Pinpoint the cell where the given text exists, returning its (x, y) midpoint coordinate. 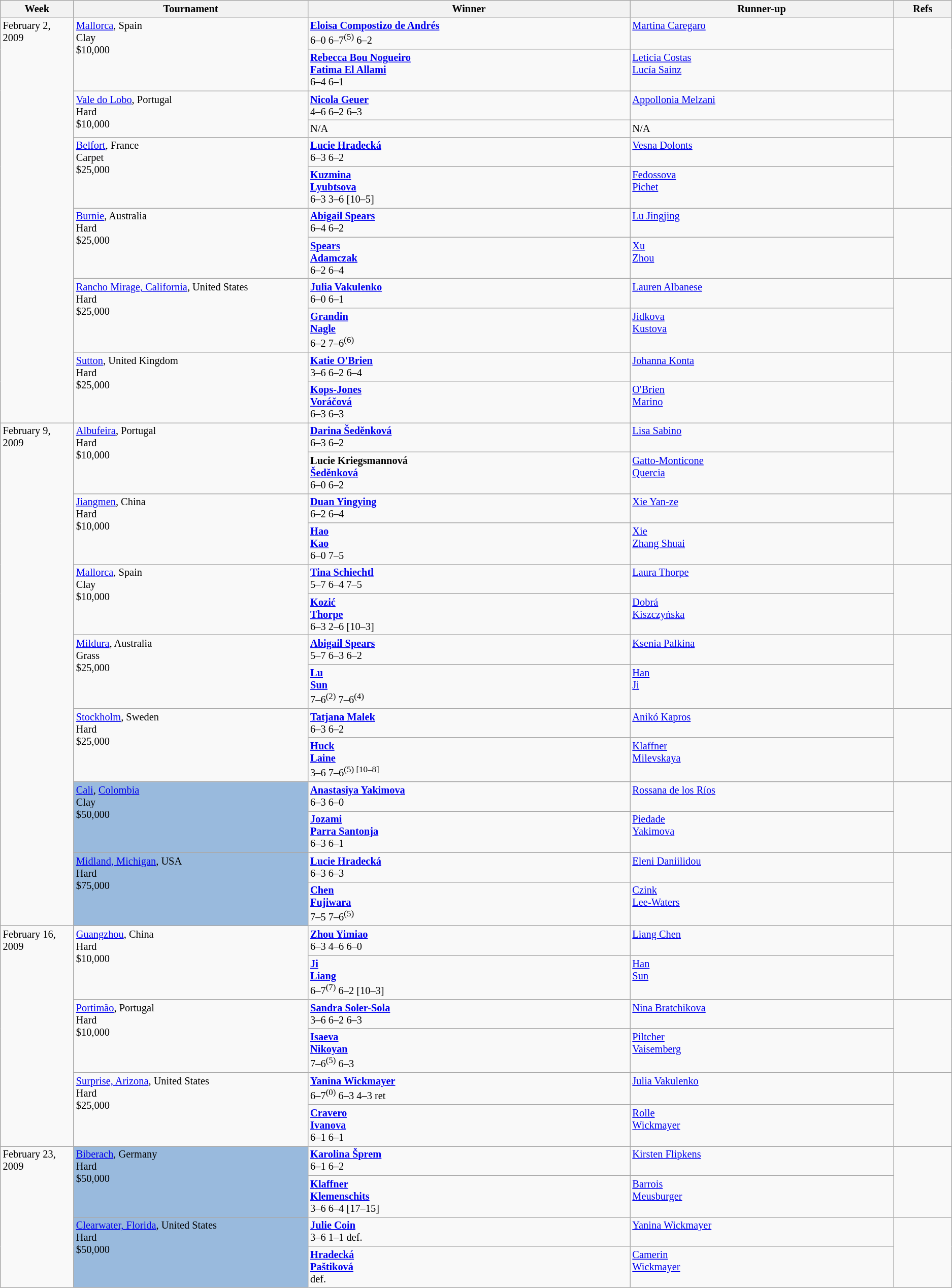
Jozami Parra Santonja 6–3 6–1 (469, 832)
Eleni Daniilidou (762, 867)
Midland, Michigan, USA Hard $75,000 (191, 889)
Han Sun (762, 977)
Sandra Soler-Sola 3–6 6–2 6–3 (469, 1014)
Johanna Konta (762, 367)
Xu Zhou (762, 258)
Surprise, Arizona, United States Hard $25,000 (191, 1110)
Sutton, United Kingdom Hard $25,000 (191, 387)
Huck Laine 3–6 7–6(5) [10–8] (469, 759)
Jiangmen, China Hard $10,000 (191, 529)
Yanina Wickmayer (762, 1232)
Piedade Yakimova (762, 832)
Cali, Colombia Clay $50,000 (191, 817)
Biberach, Germany Hard $50,000 (191, 1181)
Abigail Spears 5–7 6–3 6–2 (469, 649)
Rolle Wickmayer (762, 1126)
Dobrá Kiszczyńska (762, 614)
Karolina Šprem 6–1 6–2 (469, 1161)
Liang Chen (762, 941)
Abigail Spears 6–4 6–2 (469, 222)
Martina Caregaro (762, 34)
Appollonia Melzani (762, 106)
Zhou Yimiao 6–3 4–6 6–0 (469, 941)
Lucie Hradecká 6–3 6–2 (469, 152)
Klaffner Milevskaya (762, 759)
Kuzmina Lyubtsova 6–3 3–6 [10–5] (469, 187)
Rossana de los Ríos (762, 797)
Kozić Thorpe 6–3 2–6 [10–3] (469, 614)
Julie Coin 3–6 1–1 def. (469, 1232)
Eloisa Compostizo de Andrés 6–0 6–7(5) 6–2 (469, 34)
Yanina Wickmayer 6–7(0) 6–3 4–3 ret (469, 1088)
Tina Schiechtl 5–7 6–4 7–5 (469, 579)
Anikó Kapros (762, 723)
Tatjana Malek 6–3 6–2 (469, 723)
Jidkova Kustova (762, 330)
Czink Lee-Waters (762, 904)
Mildura, Australia Grass $25,000 (191, 671)
Anastasiya Yakimova 6–3 6–0 (469, 797)
Refs (923, 9)
Darina Šeděnková 6–3 6–2 (469, 437)
Guangzhou, China Hard $10,000 (191, 963)
Vale do Lobo, Portugal Hard $10,000 (191, 114)
Rancho Mirage, California, United States Hard $25,000 (191, 316)
Clearwater, Florida, United States Hard $50,000 (191, 1252)
Burnie, Australia Hard $25,000 (191, 243)
Piltcher Vaisemberg (762, 1051)
Lisa Sabino (762, 437)
Vesna Dolonts (762, 152)
Hao Kao 6–0 7–5 (469, 543)
Rebecca Bou Nogueiro Fatima El Allami 6–4 6–1 (469, 70)
Xie Zhang Shuai (762, 543)
Kirsten Flipkens (762, 1161)
Grandin Nagle 6–2 7–6(6) (469, 330)
Runner-up (762, 9)
Belfort, France Carpet $25,000 (191, 173)
O'Brien Marino (762, 402)
Julia Vakulenko 6–0 6–1 (469, 293)
Kops-Jones Voráčová 6–3 6–3 (469, 402)
Camerin Wickmayer (762, 1267)
Lucie Hradecká 6–3 6–3 (469, 867)
Portimão, Portugal Hard $10,000 (191, 1036)
Chen Fujiwara 7–5 7–6(5) (469, 904)
Laura Thorpe (762, 579)
Katie O'Brien 3–6 6–2 6–4 (469, 367)
Nicola Geuer 4–6 6–2 6–3 (469, 106)
Han Ji (762, 686)
February 2, 2009 (37, 220)
February 23, 2009 (37, 1216)
Tournament (191, 9)
Week (37, 9)
Klaffner Klemenschits 3–6 6–4 [17–15] (469, 1196)
Winner (469, 9)
February 16, 2009 (37, 1036)
Albufeira, Portugal Hard $10,000 (191, 458)
Nina Bratchikova (762, 1014)
Isaeva Nikoyan 7–6(5) 6–3 (469, 1051)
Gatto-Monticone Quercia (762, 473)
Spears Adamczak 6–2 6–4 (469, 258)
Lu Jingjing (762, 222)
Stockholm, Sweden Hard $25,000 (191, 745)
February 9, 2009 (37, 674)
Lu Sun 7–6(2) 7–6(4) (469, 686)
Duan Yingying 6–2 6–4 (469, 508)
Ksenia Palkina (762, 649)
Julia Vakulenko (762, 1088)
Fedossova Pichet (762, 187)
Leticia Costas Lucía Sainz (762, 70)
Lauren Albanese (762, 293)
Hradecká Paštiková def. (469, 1267)
Xie Yan-ze (762, 508)
Barrois Meusburger (762, 1196)
Ji Liang 6–7(7) 6–2 [10–3] (469, 977)
Cravero Ivanova 6–1 6–1 (469, 1126)
Lucie Kriegsmannová Šeděnková 6–0 6–2 (469, 473)
